Return (x, y) of the center of cell containing provided text 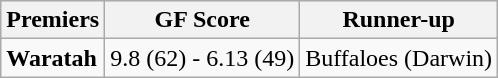
9.8 (62) - 6.13 (49) (202, 58)
Buffaloes (Darwin) (399, 58)
Premiers (53, 20)
Runner-up (399, 20)
Waratah (53, 58)
GF Score (202, 20)
